Capture the cell that displays the provided text and extract its [X, Y] central coordinate. 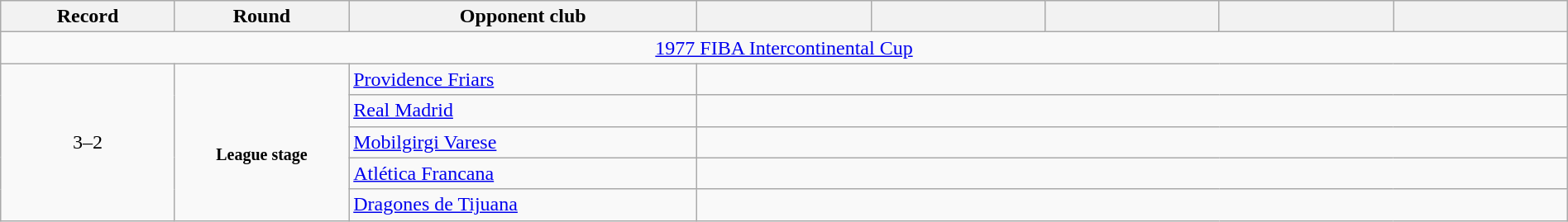
Opponent club [523, 17]
3–2 [88, 142]
Record [88, 17]
Atlética Francana [523, 173]
Real Madrid [523, 111]
Round [261, 17]
Dragones de Tijuana [523, 205]
Mobilgirgi Varese [523, 142]
Providence Friars [523, 79]
1977 FIBA Intercontinental Cup [784, 48]
League stage [261, 142]
